Extract the [x, y] coordinate from the center of the cell holding the provided text.  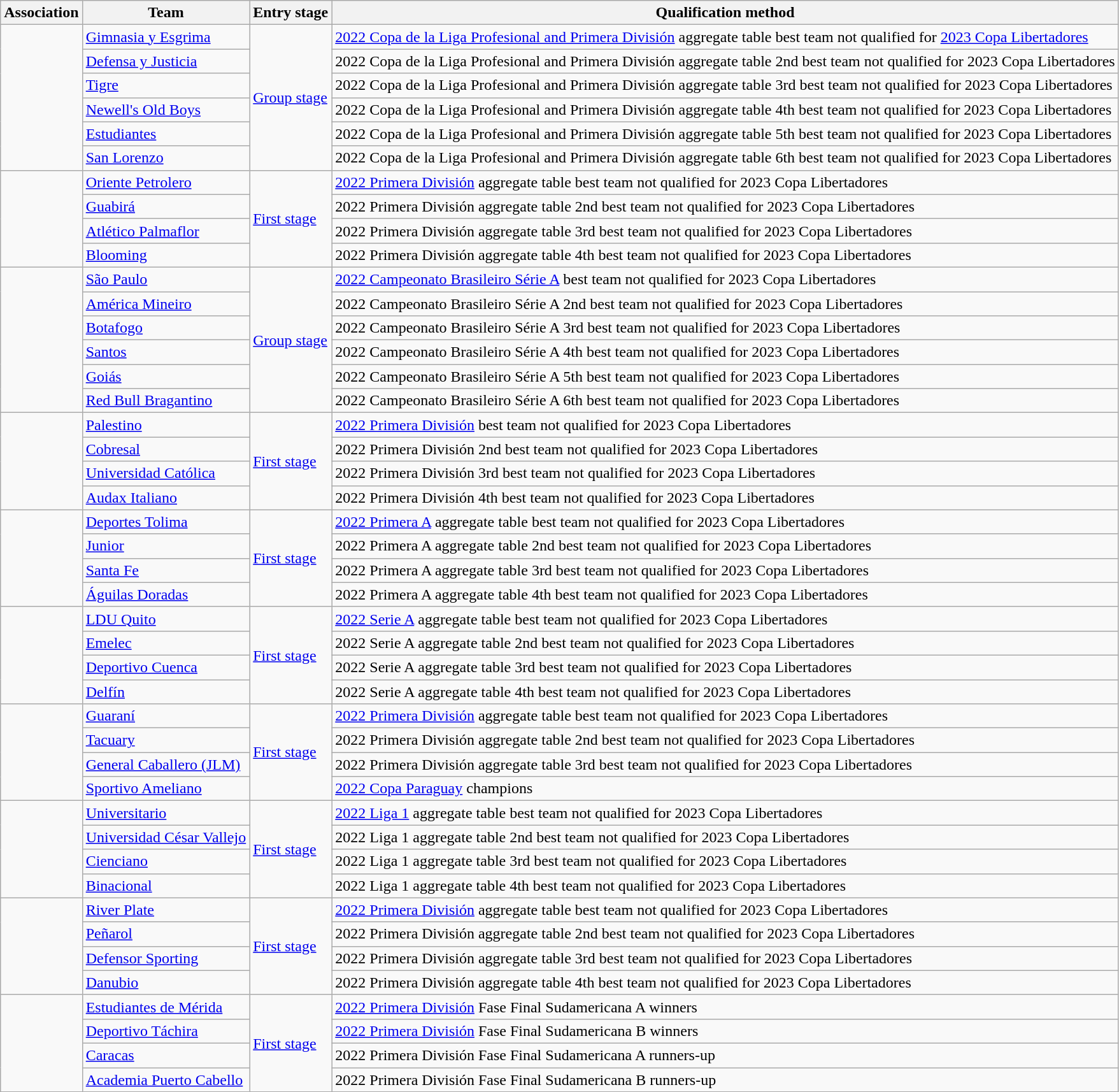
Danubio [166, 982]
2022 Campeonato Brasileiro Série A 6th best team not qualified for 2023 Copa Libertadores [725, 401]
2022 Copa Paraguay champions [725, 789]
São Paulo [166, 279]
2022 Liga 1 aggregate table 4th best team not qualified for 2023 Copa Libertadores [725, 886]
Gimnasia y Esgrima [166, 37]
Binacional [166, 886]
Academia Puerto Cabello [166, 1080]
2022 Copa de la Liga Profesional and Primera División aggregate table 6th best team not qualified for 2023 Copa Libertadores [725, 158]
Emelec [166, 643]
Oriente Petrolero [166, 182]
San Lorenzo [166, 158]
Blooming [166, 255]
Universidad Católica [166, 473]
2022 Serie A aggregate table 2nd best team not qualified for 2023 Copa Libertadores [725, 643]
River Plate [166, 910]
2022 Campeonato Brasileiro Série A 5th best team not qualified for 2023 Copa Libertadores [725, 377]
Association [41, 13]
2022 Serie A aggregate table 4th best team not qualified for 2023 Copa Libertadores [725, 691]
2022 Primera División best team not qualified for 2023 Copa Libertadores [725, 425]
Audax Italiano [166, 498]
Deportivo Táchira [166, 1031]
Peñarol [166, 934]
2022 Primera División Fase Final Sudamericana A runners-up [725, 1055]
2022 Campeonato Brasileiro Série A 2nd best team not qualified for 2023 Copa Libertadores [725, 304]
Caracas [166, 1055]
Tacuary [166, 740]
2022 Serie A aggregate table best team not qualified for 2023 Copa Libertadores [725, 619]
Guaraní [166, 716]
Botafogo [166, 328]
Estudiantes de Mérida [166, 1007]
2022 Campeonato Brasileiro Série A best team not qualified for 2023 Copa Libertadores [725, 279]
Tigre [166, 85]
2022 Primera División Fase Final Sudamericana B runners-up [725, 1080]
Cienciano [166, 861]
2022 Primera A aggregate table 3rd best team not qualified for 2023 Copa Libertadores [725, 570]
Santa Fe [166, 570]
Defensor Sporting [166, 958]
Qualification method [725, 13]
Águilas Doradas [166, 594]
2022 Copa de la Liga Profesional and Primera División aggregate table best team not qualified for 2023 Copa Libertadores [725, 37]
General Caballero (JLM) [166, 765]
2022 Copa de la Liga Profesional and Primera División aggregate table 3rd best team not qualified for 2023 Copa Libertadores [725, 85]
2022 Primera A aggregate table 2nd best team not qualified for 2023 Copa Libertadores [725, 546]
Santos [166, 352]
LDU Quito [166, 619]
Estudiantes [166, 134]
Universidad César Vallejo [166, 837]
Red Bull Bragantino [166, 401]
Atlético Palmaflor [166, 231]
2022 Campeonato Brasileiro Série A 3rd best team not qualified for 2023 Copa Libertadores [725, 328]
Sportivo Ameliano [166, 789]
Entry stage [290, 13]
2022 Campeonato Brasileiro Série A 4th best team not qualified for 2023 Copa Libertadores [725, 352]
Cobresal [166, 449]
2022 Primera A aggregate table best team not qualified for 2023 Copa Libertadores [725, 522]
2022 Liga 1 aggregate table best team not qualified for 2023 Copa Libertadores [725, 813]
América Mineiro [166, 304]
2022 Copa de la Liga Profesional and Primera División aggregate table 2nd best team not qualified for 2023 Copa Libertadores [725, 61]
2022 Primera División 2nd best team not qualified for 2023 Copa Libertadores [725, 449]
2022 Copa de la Liga Profesional and Primera División aggregate table 5th best team not qualified for 2023 Copa Libertadores [725, 134]
Junior [166, 546]
Deportes Tolima [166, 522]
2022 Liga 1 aggregate table 2nd best team not qualified for 2023 Copa Libertadores [725, 837]
Delfín [166, 691]
2022 Primera División Fase Final Sudamericana A winners [725, 1007]
2022 Primera División Fase Final Sudamericana B winners [725, 1031]
2022 Copa de la Liga Profesional and Primera División aggregate table 4th best team not qualified for 2023 Copa Libertadores [725, 110]
2022 Serie A aggregate table 3rd best team not qualified for 2023 Copa Libertadores [725, 667]
2022 Primera A aggregate table 4th best team not qualified for 2023 Copa Libertadores [725, 594]
Palestino [166, 425]
Team [166, 13]
Newell's Old Boys [166, 110]
2022 Primera División 3rd best team not qualified for 2023 Copa Libertadores [725, 473]
Defensa y Justicia [166, 61]
2022 Liga 1 aggregate table 3rd best team not qualified for 2023 Copa Libertadores [725, 861]
Goiás [166, 377]
Universitario [166, 813]
Guabirá [166, 206]
2022 Primera División 4th best team not qualified for 2023 Copa Libertadores [725, 498]
Deportivo Cuenca [166, 667]
